Output the [x, y] coordinate of the center of the cell containing the given text.  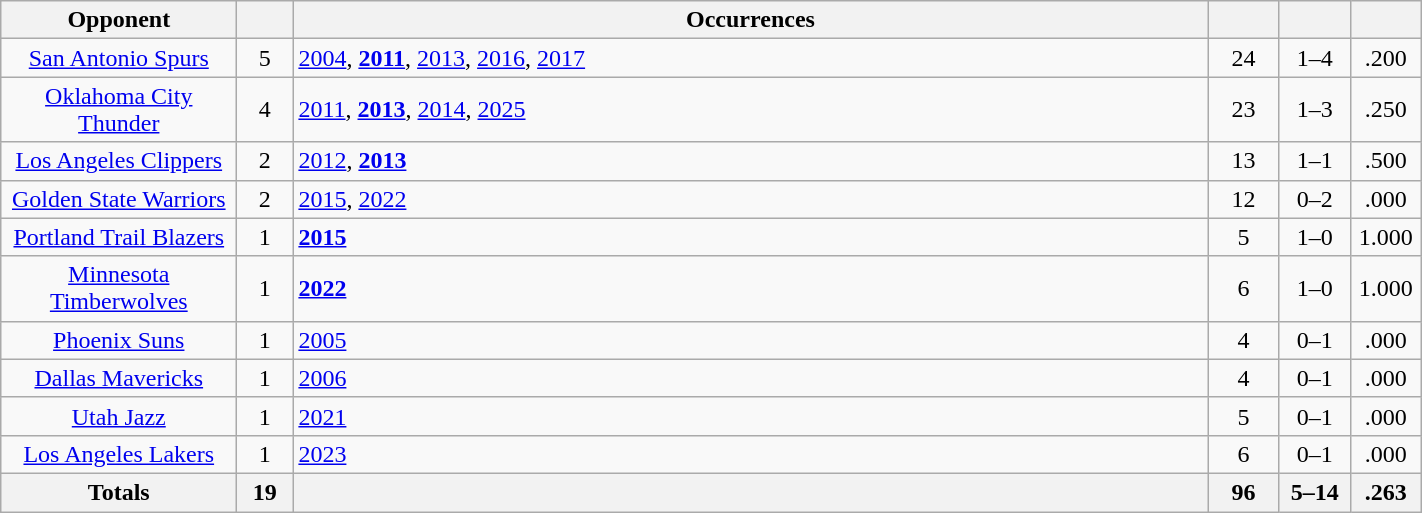
19 [265, 492]
13 [1244, 161]
2004, 2011, 2013, 2016, 2017 [750, 58]
1–3 [1314, 110]
Utah Jazz [119, 416]
2005 [750, 340]
2015 [750, 237]
1–1 [1314, 161]
Phoenix Suns [119, 340]
2021 [750, 416]
San Antonio Spurs [119, 58]
Totals [119, 492]
5–14 [1314, 492]
2022 [750, 288]
Opponent [119, 20]
Dallas Mavericks [119, 378]
Oklahoma City Thunder [119, 110]
Golden State Warriors [119, 199]
0–2 [1314, 199]
Los Angeles Clippers [119, 161]
1–4 [1314, 58]
.263 [1386, 492]
24 [1244, 58]
Portland Trail Blazers [119, 237]
2011, 2013, 2014, 2025 [750, 110]
.250 [1386, 110]
96 [1244, 492]
.500 [1386, 161]
Los Angeles Lakers [119, 454]
23 [1244, 110]
2023 [750, 454]
2006 [750, 378]
2012, 2013 [750, 161]
Occurrences [750, 20]
2015, 2022 [750, 199]
Minnesota Timberwolves [119, 288]
12 [1244, 199]
.200 [1386, 58]
